Search for the cell housing the specified text and yield its [x, y] center coordinate. 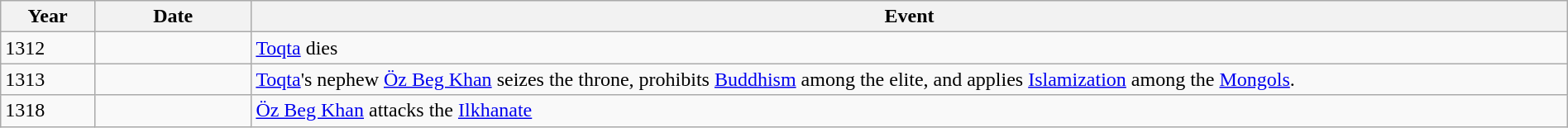
Toqta dies [910, 48]
Event [910, 17]
1318 [48, 111]
Year [48, 17]
Öz Beg Khan attacks the Ilkhanate [910, 111]
1312 [48, 48]
1313 [48, 79]
Date [172, 17]
Toqta's nephew Öz Beg Khan seizes the throne, prohibits Buddhism among the elite, and applies Islamization among the Mongols. [910, 79]
